Locate the cell with the specified text and output its (X, Y) center coordinate. 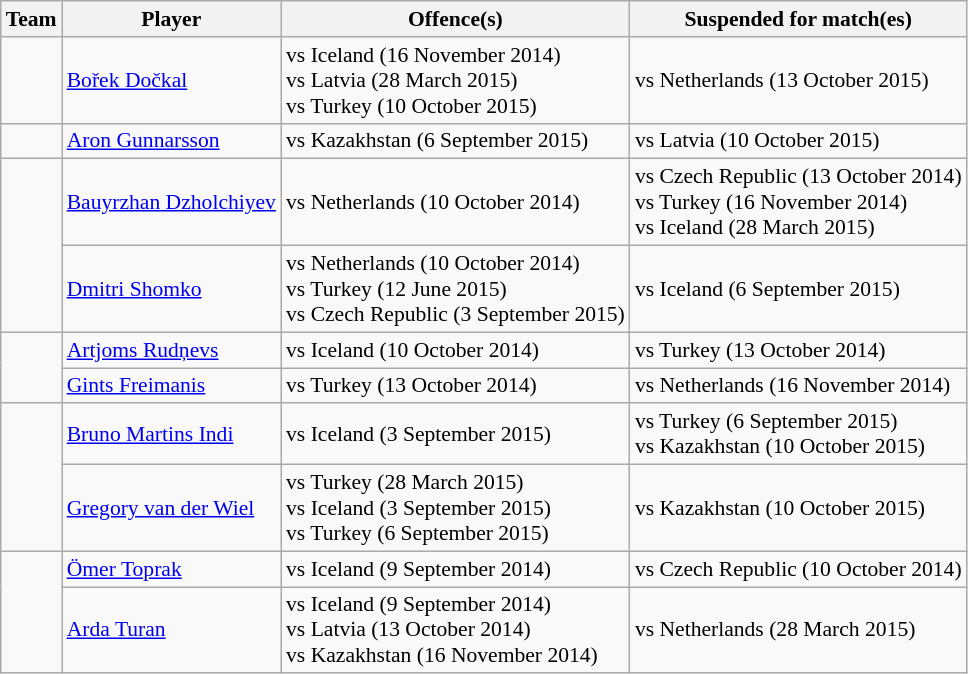
vs Latvia (10 October 2015) (798, 141)
Gregory van der Wiel (172, 508)
Suspended for match(es) (798, 19)
Bruno Martins Indi (172, 434)
Dmitri Shomko (172, 290)
vs Czech Republic (10 October 2014) (798, 569)
Bauyrzhan Dzholchiyev (172, 202)
vs Netherlands (10 October 2014) vs Turkey (12 June 2015) vs Czech Republic (3 September 2015) (456, 290)
Artjoms Rudņevs (172, 350)
Aron Gunnarsson (172, 141)
vs Turkey (28 March 2015) vs Iceland (3 September 2015) vs Turkey (6 September 2015) (456, 508)
vs Czech Republic (13 October 2014)vs Turkey (16 November 2014)vs Iceland (28 March 2015) (798, 202)
vs Iceland (9 September 2014) (456, 569)
Offence(s) (456, 19)
vs Iceland (6 September 2015) (798, 290)
vs Netherlands (28 March 2015) (798, 630)
Gints Freimanis (172, 386)
vs Kazakhstan (10 October 2015) (798, 508)
vs Iceland (3 September 2015) (456, 434)
Player (172, 19)
Bořek Dočkal (172, 80)
vs Netherlands (13 October 2015) (798, 80)
vs Iceland (9 September 2014) vs Latvia (13 October 2014) vs Kazakhstan (16 November 2014) (456, 630)
vs Iceland (10 October 2014) (456, 350)
Arda Turan (172, 630)
vs Iceland (16 November 2014) vs Latvia (28 March 2015) vs Turkey (10 October 2015) (456, 80)
vs Netherlands (10 October 2014) (456, 202)
Team (32, 19)
vs Kazakhstan (6 September 2015) (456, 141)
vs Turkey (6 September 2015)vs Kazakhstan (10 October 2015) (798, 434)
vs Netherlands (16 November 2014) (798, 386)
Ömer Toprak (172, 569)
